From the cell containing the given text, extract its center point as [x, y] coordinate. 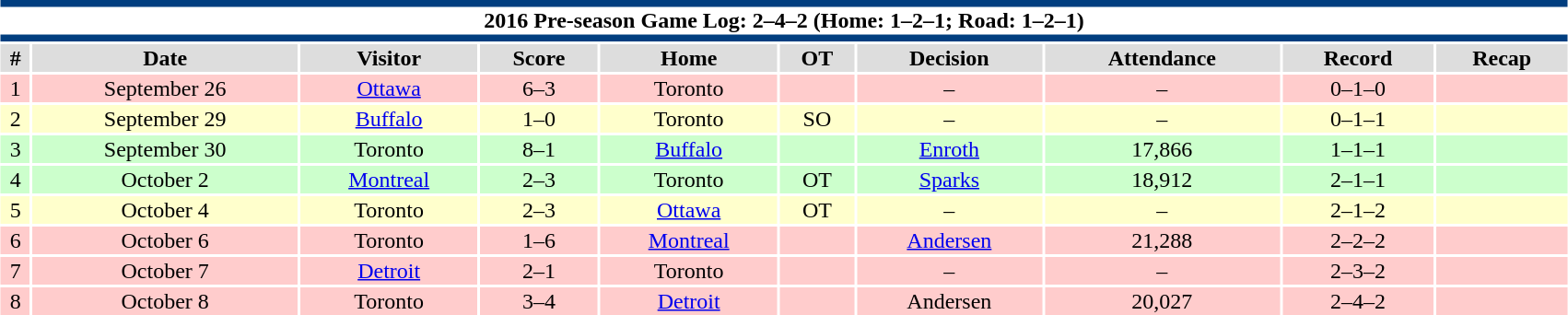
3 [16, 149]
7 [16, 271]
Home [689, 58]
October 2 [166, 180]
8–1 [538, 149]
Sparks [949, 180]
October 6 [166, 240]
18,912 [1163, 180]
Recap [1502, 58]
Date [166, 58]
October 7 [166, 271]
2–1–1 [1358, 180]
6 [16, 240]
21,288 [1163, 240]
17,866 [1163, 149]
October 4 [166, 210]
Visitor [389, 58]
3–4 [538, 301]
2–3–2 [1358, 271]
Enroth [949, 149]
September 29 [166, 119]
SO [817, 119]
# [16, 58]
October 8 [166, 301]
1 [16, 88]
20,027 [1163, 301]
2016 Pre-season Game Log: 2–4–2 (Home: 1–2–1; Road: 1–2–1) [784, 20]
2–4–2 [1358, 301]
2–1–2 [1358, 210]
Decision [949, 58]
1–0 [538, 119]
0–1–0 [1358, 88]
Record [1358, 58]
2–2–2 [1358, 240]
1–1–1 [1358, 149]
1–6 [538, 240]
4 [16, 180]
5 [16, 210]
September 26 [166, 88]
8 [16, 301]
Attendance [1163, 58]
September 30 [166, 149]
2 [16, 119]
2–1 [538, 271]
0–1–1 [1358, 119]
Score [538, 58]
6–3 [538, 88]
